Detect which cell encompasses the target text, then output its (X, Y) center coordinate. 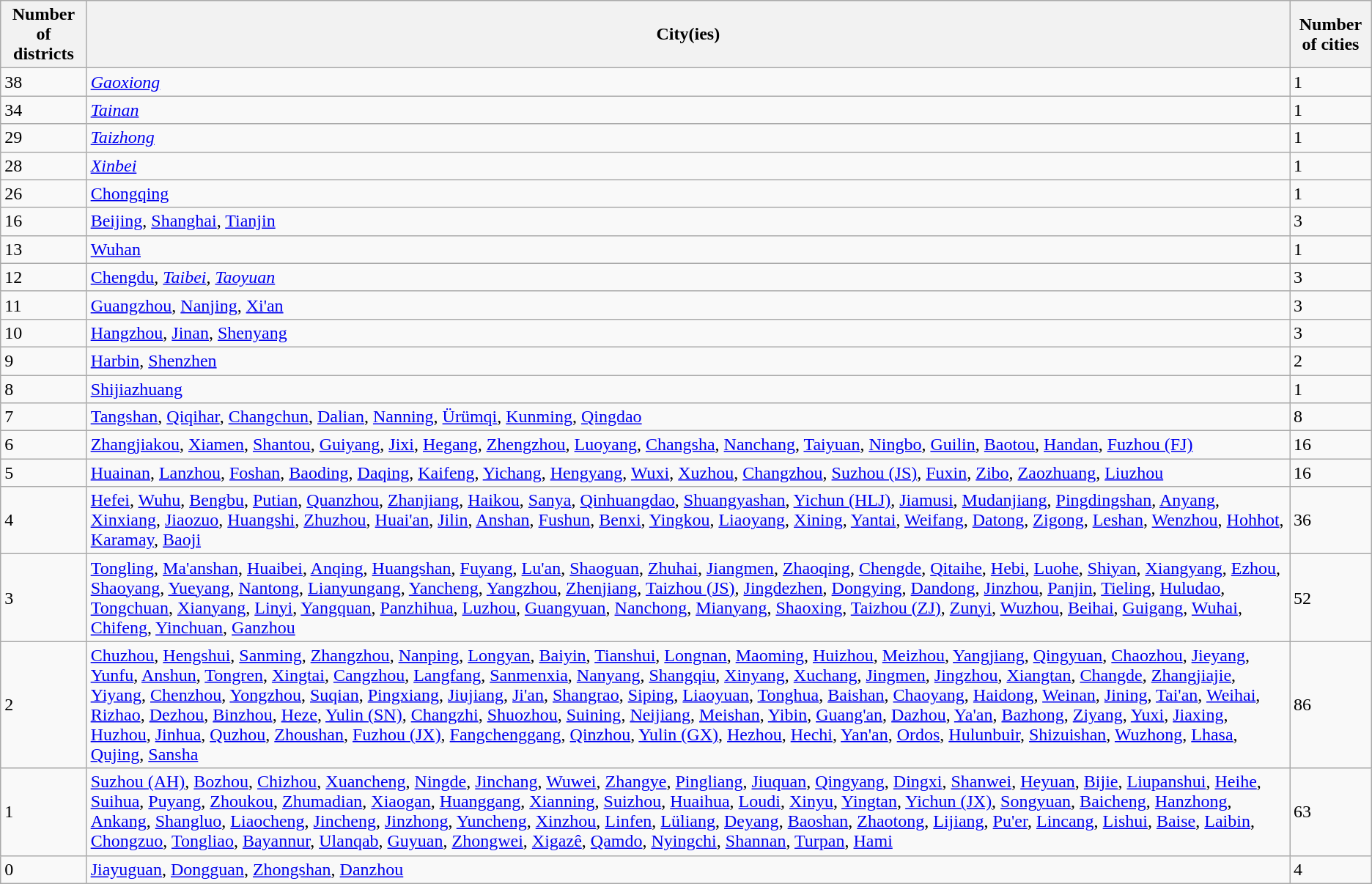
Tainan (687, 110)
36 (1331, 520)
Taizhong (687, 138)
0 (44, 869)
86 (1331, 705)
28 (44, 166)
Huainan, Lanzhou, Foshan, Baoding, Daqing, Kaifeng, Yichang, Hengyang, Wuxi, Xuzhou, Changzhou, Suzhou (JS), Fuxin, Zibo, Zaozhuang, Liuzhou (687, 473)
Xinbei (687, 166)
12 (44, 277)
38 (44, 82)
Tangshan, Qiqihar, Changchun, Dalian, Nanning, Ürümqi, Kunming, Qingdao (687, 417)
Number of cities (1331, 34)
29 (44, 138)
10 (44, 333)
5 (44, 473)
6 (44, 445)
Guangzhou, Nanjing, Xi'an (687, 305)
63 (1331, 812)
Jiayuguan, Dongguan, Zhongshan, Danzhou (687, 869)
26 (44, 194)
13 (44, 249)
34 (44, 110)
9 (44, 361)
Chengdu, Taibei, Taoyuan (687, 277)
Shijiazhuang (687, 389)
7 (44, 417)
11 (44, 305)
Beijing, Shanghai, Tianjin (687, 221)
Chongqing (687, 194)
Harbin, Shenzhen (687, 361)
Number of districts (44, 34)
Gaoxiong (687, 82)
Zhangjiakou, Xiamen, Shantou, Guiyang, Jixi, Hegang, Zhengzhou, Luoyang, Changsha, Nanchang, Taiyuan, Ningbo, Guilin, Baotou, Handan, Fuzhou (FJ) (687, 445)
City(ies) (687, 34)
52 (1331, 598)
Wuhan (687, 249)
Hangzhou, Jinan, Shenyang (687, 333)
